Determine the (x, y) coordinate at the center of the cell enclosing the given text.  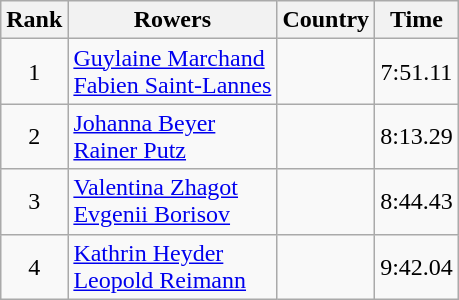
Rank (34, 20)
8:44.43 (417, 202)
Kathrin HeyderLeopold Reimann (172, 266)
7:51.11 (417, 72)
1 (34, 72)
Johanna BeyerRainer Putz (172, 136)
Country (326, 20)
Guylaine MarchandFabien Saint-Lannes (172, 72)
Time (417, 20)
2 (34, 136)
8:13.29 (417, 136)
Rowers (172, 20)
4 (34, 266)
9:42.04 (417, 266)
Valentina ZhagotEvgenii Borisov (172, 202)
3 (34, 202)
